Determine the [x, y] coordinate at the center of the cell enclosing the given text.  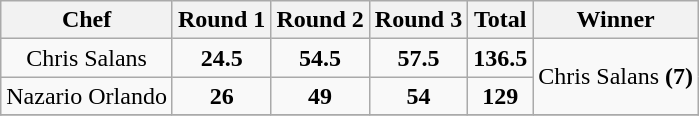
129 [500, 96]
Total [500, 20]
Chris Salans (7) [616, 77]
54 [418, 96]
Round 2 [320, 20]
49 [320, 96]
Chris Salans [87, 58]
Winner [616, 20]
57.5 [418, 58]
136.5 [500, 58]
24.5 [221, 58]
26 [221, 96]
Chef [87, 20]
Round 3 [418, 20]
54.5 [320, 58]
Nazario Orlando [87, 96]
Round 1 [221, 20]
